Provide the [x, y] coordinate of the cell's center where the given text is located.  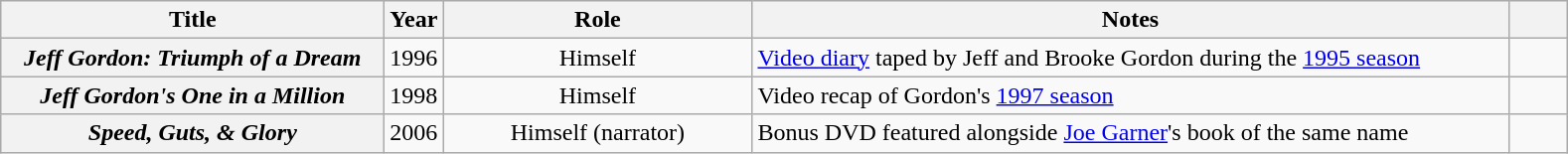
Title [193, 20]
1996 [413, 58]
Bonus DVD featured alongside Joe Garner's book of the same name [1131, 133]
Notes [1131, 20]
Year [413, 20]
Speed, Guts, & Glory [193, 133]
2006 [413, 133]
Video diary taped by Jeff and Brooke Gordon during the 1995 season [1131, 58]
1998 [413, 95]
Jeff Gordon's One in a Million [193, 95]
Video recap of Gordon's 1997 season [1131, 95]
Role [598, 20]
Jeff Gordon: Triumph of a Dream [193, 58]
Himself (narrator) [598, 133]
